Identify which cell holds the provided text, then report its (x, y) central coordinate. 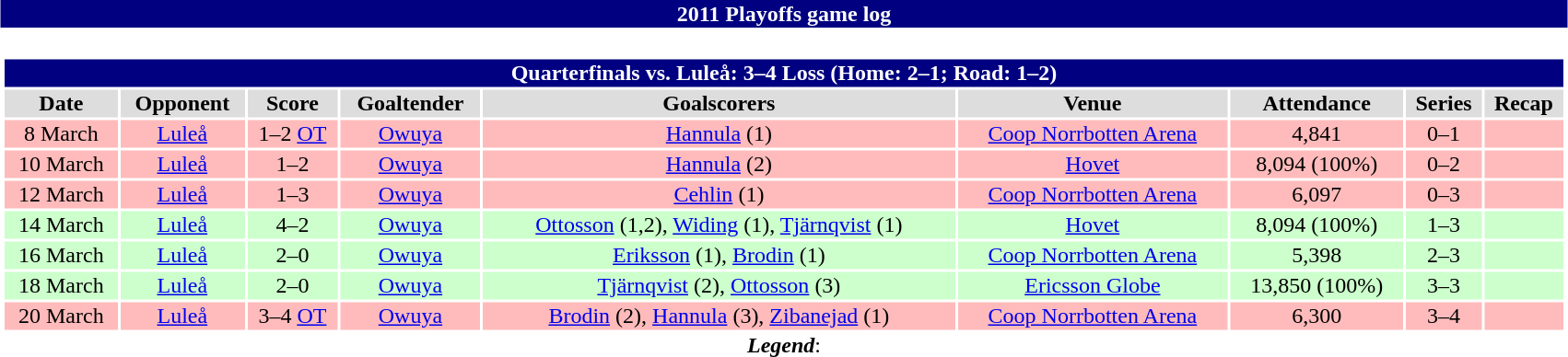
Score (292, 104)
18 March (61, 286)
Brodin (2), Hannula (3), Zibanejad (1) (719, 316)
8 March (61, 133)
6,300 (1316, 316)
1–2 (292, 165)
Opponent (182, 104)
14 March (61, 225)
Date (61, 104)
Goaltender (411, 104)
2–3 (1444, 255)
0–2 (1444, 165)
1–2 OT (292, 133)
Ericsson Globe (1093, 286)
0–3 (1444, 194)
Series (1444, 104)
2011 Playoffs game log (784, 14)
Eriksson (1), Brodin (1) (719, 255)
3–4 (1444, 316)
12 March (61, 194)
0–1 (1444, 133)
Ottosson (1,2), Widing (1), Tjärnqvist (1) (719, 225)
Tjärnqvist (2), Ottosson (3) (719, 286)
3–3 (1444, 286)
Quarterfinals vs. Luleå: 3–4 Loss (Home: 2–1; Road: 1–2) (783, 73)
Goalscorers (719, 104)
3–4 OT (292, 316)
Recap (1524, 104)
10 March (61, 165)
Hannula (1) (719, 133)
20 March (61, 316)
4,841 (1316, 133)
5,398 (1316, 255)
4–2 (292, 225)
Attendance (1316, 104)
Cehlin (1) (719, 194)
Hannula (2) (719, 165)
6,097 (1316, 194)
13,850 (100%) (1316, 286)
Venue (1093, 104)
16 March (61, 255)
